Provide the [X, Y] coordinate of the cell's center where the given text is located.  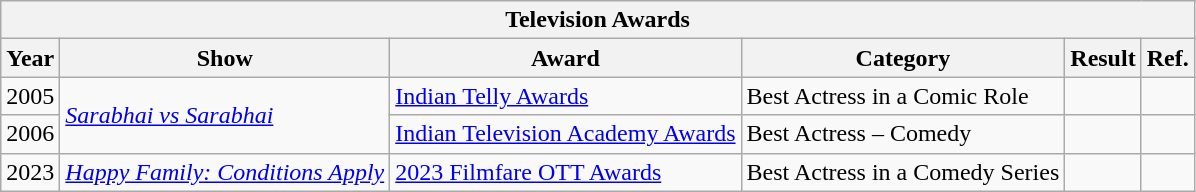
2006 [30, 134]
Sarabhai vs Sarabhai [225, 115]
Year [30, 58]
Result [1103, 58]
Indian Television Academy Awards [566, 134]
Happy Family: Conditions Apply [225, 172]
Award [566, 58]
Best Actress – Comedy [903, 134]
Ref. [1168, 58]
Television Awards [598, 20]
2023 [30, 172]
Best Actress in a Comic Role [903, 96]
Best Actress in a Comedy Series [903, 172]
2023 Filmfare OTT Awards [566, 172]
Show [225, 58]
2005 [30, 96]
Category [903, 58]
Indian Telly Awards [566, 96]
